For the text-containing cell, return its midpoint in [X, Y] coordinate format. 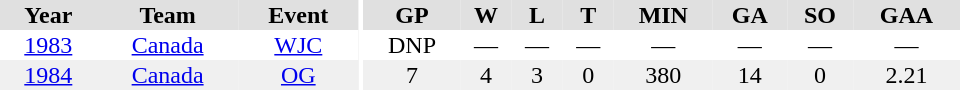
1984 [48, 75]
380 [664, 75]
MIN [664, 15]
SO [820, 15]
L [536, 15]
GAA [906, 15]
GA [750, 15]
GP [412, 15]
Year [48, 15]
7 [412, 75]
Event [298, 15]
OG [298, 75]
Team [168, 15]
DNP [412, 45]
T [588, 15]
4 [486, 75]
3 [536, 75]
WJC [298, 45]
1983 [48, 45]
14 [750, 75]
2.21 [906, 75]
W [486, 15]
